Capture the cell that displays the provided text and extract its (x, y) central coordinate. 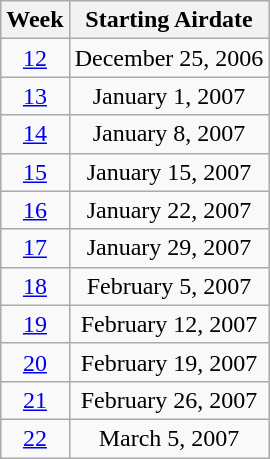
January 1, 2007 (169, 96)
22 (35, 438)
16 (35, 210)
14 (35, 134)
January 29, 2007 (169, 248)
17 (35, 248)
January 8, 2007 (169, 134)
20 (35, 362)
January 15, 2007 (169, 172)
February 26, 2007 (169, 400)
13 (35, 96)
February 5, 2007 (169, 286)
Week (35, 20)
15 (35, 172)
12 (35, 58)
18 (35, 286)
19 (35, 324)
21 (35, 400)
February 19, 2007 (169, 362)
December 25, 2006 (169, 58)
January 22, 2007 (169, 210)
Starting Airdate (169, 20)
February 12, 2007 (169, 324)
March 5, 2007 (169, 438)
